Pinpoint the cell where the given text exists, returning its [x, y] midpoint coordinate. 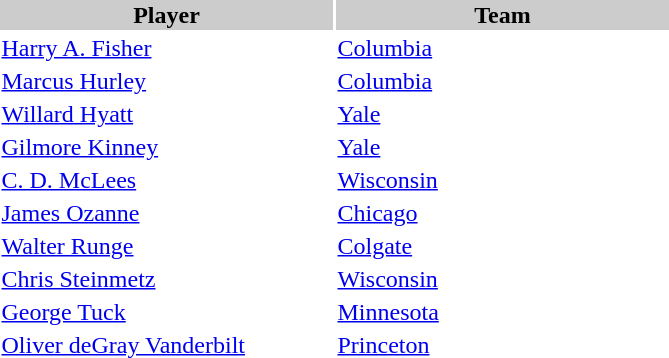
James Ozanne [166, 213]
Marcus Hurley [166, 81]
Harry A. Fisher [166, 48]
Willard Hyatt [166, 114]
Colgate [502, 246]
George Tuck [166, 312]
Player [166, 15]
Walter Runge [166, 246]
Minnesota [502, 312]
Team [502, 15]
C. D. McLees [166, 180]
Chicago [502, 213]
Chris Steinmetz [166, 279]
Gilmore Kinney [166, 147]
